For the text-containing cell, return its midpoint in (x, y) coordinate format. 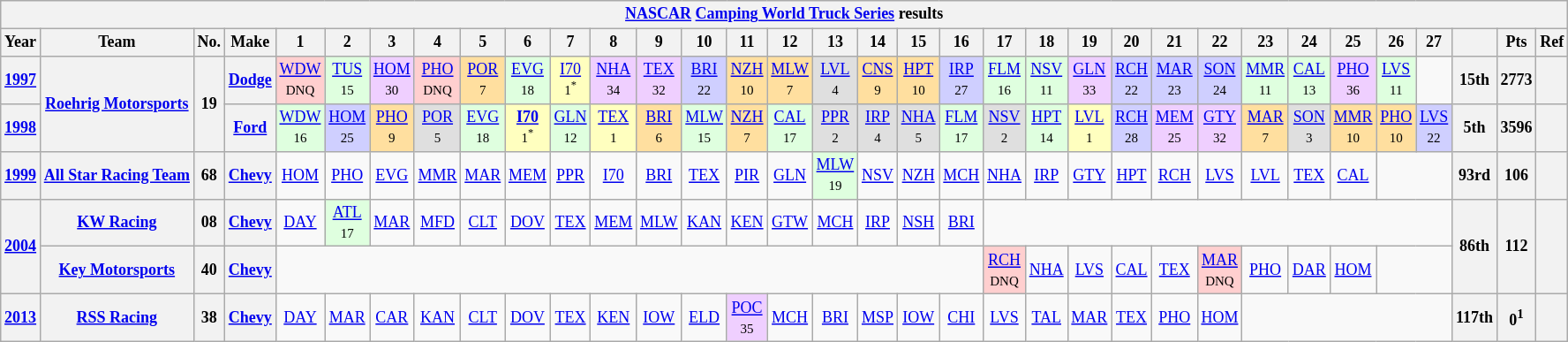
PPR2 (835, 127)
08 (208, 223)
Key Motorsports (117, 270)
LVL4 (835, 80)
FLM16 (1005, 80)
PHO10 (1397, 127)
KW Racing (117, 223)
7 (570, 42)
5th (1474, 127)
21 (1174, 42)
40 (208, 270)
PHODNQ (438, 80)
TEX32 (659, 80)
9 (659, 42)
NZH10 (747, 80)
GTY (1089, 175)
LVS22 (1434, 127)
NZH7 (747, 127)
NSV11 (1046, 80)
RCH22 (1132, 80)
MMR (438, 175)
DAR (1308, 270)
IRP4 (878, 127)
22 (1220, 42)
RCH (1174, 175)
3596 (1517, 127)
12 (789, 42)
HPT10 (918, 80)
5 (483, 42)
6 (528, 42)
2 (348, 42)
1997 (21, 80)
MMR11 (1266, 80)
NSH (918, 223)
RCHDNQ (1005, 270)
68 (208, 175)
POC35 (747, 317)
15 (918, 42)
MLW15 (705, 127)
117th (1474, 317)
1999 (21, 175)
GLN (789, 175)
1998 (21, 127)
MLW19 (835, 175)
CAL17 (789, 127)
MEM25 (1174, 127)
ATL17 (348, 223)
14 (878, 42)
MARDNQ (1220, 270)
NZH (918, 175)
8 (614, 42)
GTW (789, 223)
SON3 (1308, 127)
2013 (21, 317)
All Star Racing Team (117, 175)
PIR (747, 175)
WDWDNQ (300, 80)
SON24 (1220, 80)
MSP (878, 317)
38 (208, 317)
15th (1474, 80)
Team (117, 42)
10 (705, 42)
CAR (392, 317)
86th (1474, 246)
25 (1353, 42)
17 (1005, 42)
LVS11 (1397, 80)
CNS9 (878, 80)
LVL (1266, 175)
13 (835, 42)
BRI22 (705, 80)
Roehrig Motorsports (117, 103)
Ref (1552, 42)
106 (1517, 175)
NHA5 (918, 127)
PPR (570, 175)
GLN12 (570, 127)
IRP27 (961, 80)
GTY32 (1220, 127)
23 (1266, 42)
TAL (1046, 317)
MMR10 (1353, 127)
MLW7 (789, 80)
NHA34 (614, 80)
EVG (392, 175)
HPT (1132, 175)
Year (21, 42)
Ford (250, 127)
Dodge (250, 80)
RSS Racing (117, 317)
FLM17 (961, 127)
18 (1046, 42)
112 (1517, 246)
GLN33 (1089, 80)
NSV (878, 175)
RCH28 (1132, 127)
HOM30 (392, 80)
Make (250, 42)
93rd (1474, 175)
01 (1517, 317)
NASCAR Camping World Truck Series results (784, 14)
CHI (961, 317)
ELD (705, 317)
4 (438, 42)
PHO36 (1353, 80)
27 (1434, 42)
HOM25 (348, 127)
I70 (614, 175)
No. (208, 42)
1 (300, 42)
MLW (659, 223)
24 (1308, 42)
POR5 (438, 127)
20 (1132, 42)
MAR23 (1174, 80)
2004 (21, 246)
11 (747, 42)
BRI6 (659, 127)
HPT14 (1046, 127)
CAL13 (1308, 80)
16 (961, 42)
POR7 (483, 80)
MFD (438, 223)
TUS15 (348, 80)
TEX1 (614, 127)
WDW16 (300, 127)
NSV2 (1005, 127)
26 (1397, 42)
MAR7 (1266, 127)
Pts (1517, 42)
LVL1 (1089, 127)
3 (392, 42)
PHO9 (392, 127)
2773 (1517, 80)
